Determine the (x, y) coordinate at the center of the cell enclosing the given text.  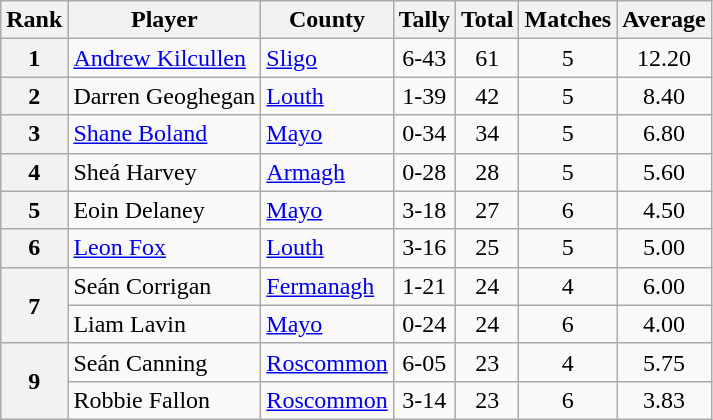
3.83 (664, 400)
34 (487, 134)
6.00 (664, 286)
Armagh (327, 172)
8.40 (664, 96)
3 (34, 134)
12.20 (664, 58)
0-34 (424, 134)
42 (487, 96)
6-05 (424, 362)
28 (487, 172)
Seán Canning (164, 362)
4.00 (664, 324)
Player (164, 20)
Darren Geoghegan (164, 96)
Andrew Kilcullen (164, 58)
4.50 (664, 210)
Shane Boland (164, 134)
Tally (424, 20)
0-24 (424, 324)
Liam Lavin (164, 324)
Robbie Fallon (164, 400)
0-28 (424, 172)
Total (487, 20)
3-16 (424, 248)
5.60 (664, 172)
25 (487, 248)
3-18 (424, 210)
61 (487, 58)
Matches (568, 20)
6-43 (424, 58)
Leon Fox (164, 248)
Fermanagh (327, 286)
Sligo (327, 58)
County (327, 20)
Rank (34, 20)
9 (34, 381)
5.75 (664, 362)
1-39 (424, 96)
Seán Corrigan (164, 286)
Average (664, 20)
1-21 (424, 286)
5.00 (664, 248)
3-14 (424, 400)
7 (34, 305)
2 (34, 96)
Eoin Delaney (164, 210)
Sheá Harvey (164, 172)
27 (487, 210)
6.80 (664, 134)
1 (34, 58)
